Detect which cell encompasses the target text, then output its (X, Y) center coordinate. 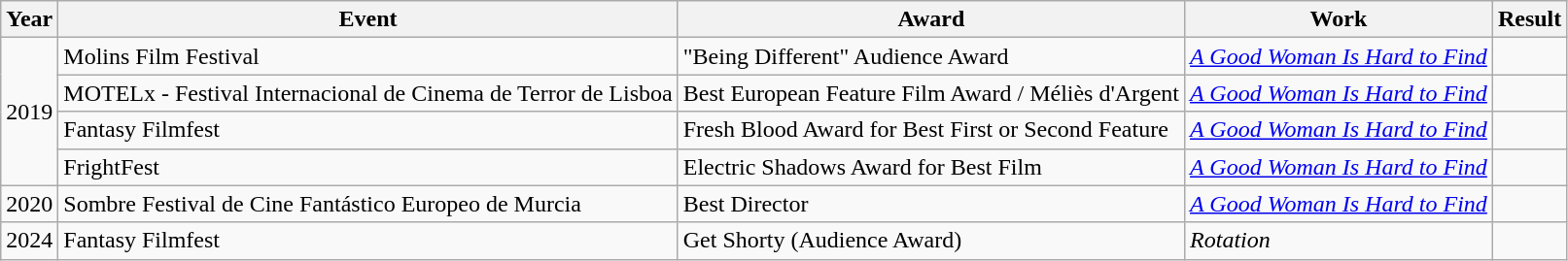
MOTELx - Festival Internacional de Cinema de Terror de Lisboa (367, 93)
Molins Film Festival (367, 56)
2024 (29, 241)
Best Director (931, 204)
Work (1340, 19)
Year (29, 19)
2019 (29, 112)
2020 (29, 204)
Fresh Blood Award for Best First or Second Feature (931, 130)
Sombre Festival de Cine Fantástico Europeo de Murcia (367, 204)
Electric Shadows Award for Best Film (931, 167)
Get Shorty (Audience Award) (931, 241)
"Being Different" Audience Award (931, 56)
FrightFest (367, 167)
Award (931, 19)
Event (367, 19)
Best European Feature Film Award / Méliès d'Argent (931, 93)
Rotation (1340, 241)
Result (1529, 19)
